Return the (X, Y) coordinate for the center point of the cell that contains the specified text.  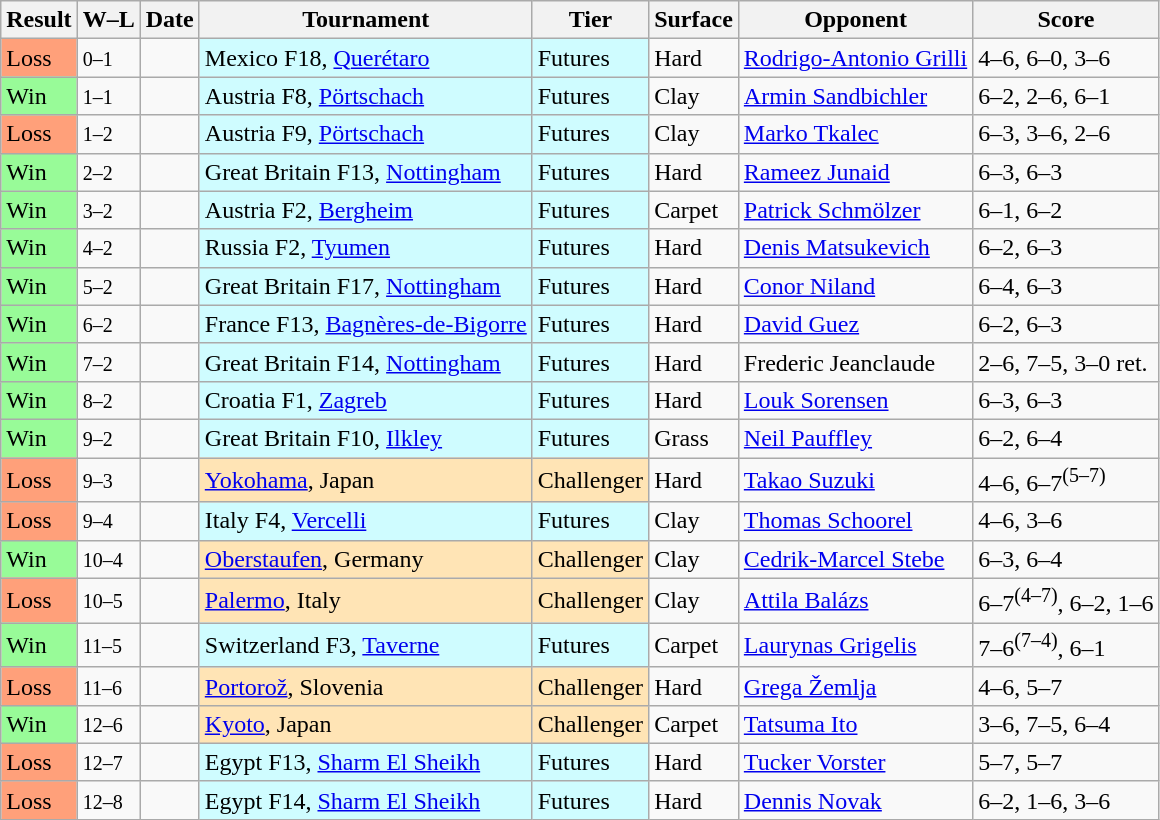
Austria F2, Bergheim (366, 210)
Kyoto, Japan (366, 724)
Result (39, 20)
11–6 (108, 686)
Thomas Schoorel (855, 521)
12–8 (108, 800)
2–2 (108, 172)
6–2, 6–4 (1066, 438)
Egypt F13, Sharm El Sheikh (366, 762)
Yokohama, Japan (366, 480)
Frederic Jeanclaude (855, 362)
12–7 (108, 762)
9–3 (108, 480)
4–2 (108, 248)
Palermo, Italy (366, 600)
6–2 (108, 324)
Great Britain F14, Nottingham (366, 362)
Score (1066, 20)
Egypt F14, Sharm El Sheikh (366, 800)
Great Britain F13, Nottingham (366, 172)
Takao Suzuki (855, 480)
Armin Sandbichler (855, 96)
3–6, 7–5, 6–4 (1066, 724)
Denis Matsukevich (855, 248)
Tatsuma Ito (855, 724)
7–6(7–4), 6–1 (1066, 646)
Great Britain F17, Nottingham (366, 286)
6–2, 2–6, 6–1 (1066, 96)
5–7, 5–7 (1066, 762)
Austria F8, Pörtschach (366, 96)
0–1 (108, 58)
Italy F4, Vercelli (366, 521)
6–1, 6–2 (1066, 210)
Grega Žemlja (855, 686)
Neil Pauffley (855, 438)
Marko Tkalec (855, 134)
Croatia F1, Zagreb (366, 400)
11–5 (108, 646)
Tournament (366, 20)
7–2 (108, 362)
Cedrik-Marcel Stebe (855, 559)
2–6, 7–5, 3–0 ret. (1066, 362)
Grass (694, 438)
Russia F2, Tyumen (366, 248)
W–L (108, 20)
Austria F9, Pörtschach (366, 134)
10–4 (108, 559)
David Guez (855, 324)
Tucker Vorster (855, 762)
9–4 (108, 521)
3–2 (108, 210)
1–1 (108, 96)
Great Britain F10, Ilkley (366, 438)
Portorož, Slovenia (366, 686)
Rameez Junaid (855, 172)
10–5 (108, 600)
Dennis Novak (855, 800)
4–6, 5–7 (1066, 686)
France F13, Bagnères-de-Bigorre (366, 324)
6–3, 3–6, 2–6 (1066, 134)
Surface (694, 20)
4–6, 6–0, 3–6 (1066, 58)
Rodrigo-Antonio Grilli (855, 58)
Louk Sorensen (855, 400)
Oberstaufen, Germany (366, 559)
4–6, 6–7(5–7) (1066, 480)
1–2 (108, 134)
Mexico F18, Querétaro (366, 58)
Date (170, 20)
8–2 (108, 400)
6–2, 1–6, 3–6 (1066, 800)
Tier (590, 20)
4–6, 3–6 (1066, 521)
Patrick Schmölzer (855, 210)
5–2 (108, 286)
12–6 (108, 724)
Attila Balázs (855, 600)
6–7(4–7), 6–2, 1–6 (1066, 600)
Laurynas Grigelis (855, 646)
Conor Niland (855, 286)
6–3, 6–4 (1066, 559)
6–4, 6–3 (1066, 286)
Opponent (855, 20)
9–2 (108, 438)
Switzerland F3, Taverne (366, 646)
